Pinpoint the cell where the given text exists, returning its [X, Y] midpoint coordinate. 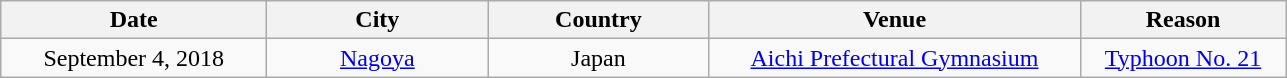
Typhoon No. 21 [1183, 58]
September 4, 2018 [134, 58]
Japan [598, 58]
Nagoya [378, 58]
Country [598, 20]
Date [134, 20]
Venue [894, 20]
Aichi Prefectural Gymnasium [894, 58]
Reason [1183, 20]
City [378, 20]
